From the cell containing the given text, extract its center point as [x, y] coordinate. 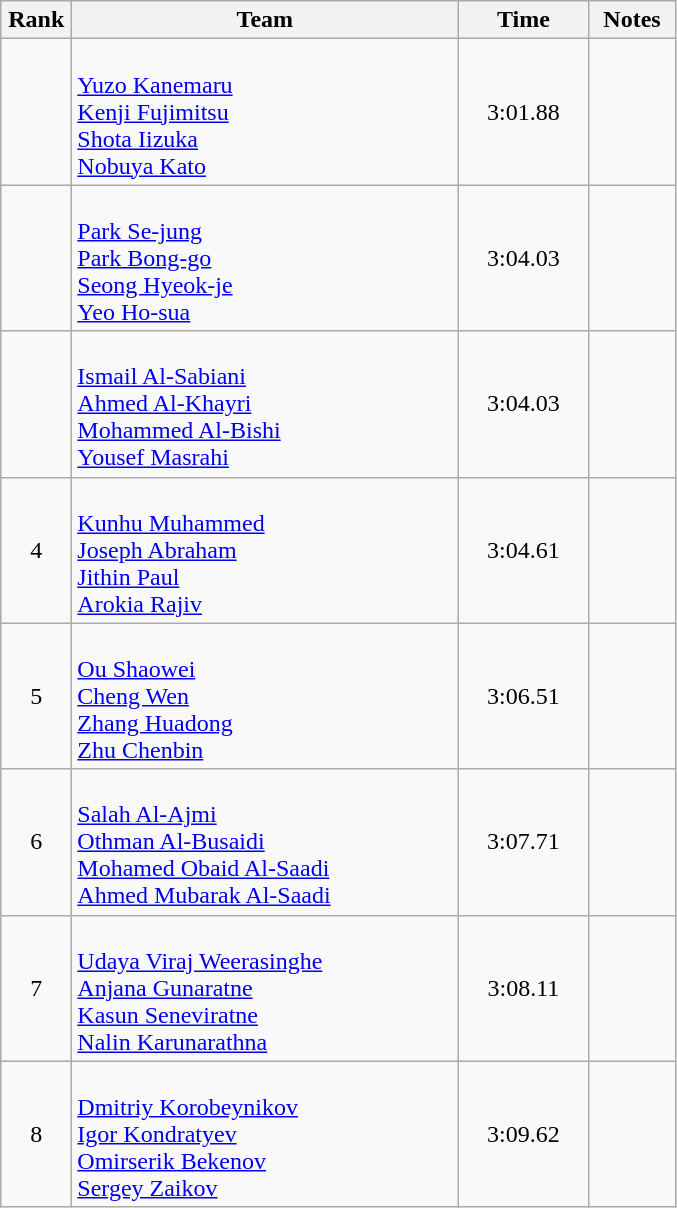
3:07.71 [524, 842]
3:09.62 [524, 1134]
5 [36, 696]
Park Se-jungPark Bong-goSeong Hyeok-jeYeo Ho-sua [265, 258]
4 [36, 550]
Ismail Al-SabianiAhmed Al-KhayriMohammed Al-BishiYousef Masrahi [265, 404]
Kunhu MuhammedJoseph AbrahamJithin PaulArokia Rajiv [265, 550]
3:06.51 [524, 696]
3:08.11 [524, 988]
Notes [632, 20]
Udaya Viraj WeerasingheAnjana GunaratneKasun SeneviratneNalin Karunarathna [265, 988]
Dmitriy KorobeynikovIgor KondratyevOmirserik BekenovSergey Zaikov [265, 1134]
Ou ShaoweiCheng WenZhang HuadongZhu Chenbin [265, 696]
Team [265, 20]
Rank [36, 20]
Time [524, 20]
3:04.61 [524, 550]
8 [36, 1134]
Yuzo KanemaruKenji FujimitsuShota IizukaNobuya Kato [265, 112]
Salah Al-AjmiOthman Al-BusaidiMohamed Obaid Al-SaadiAhmed Mubarak Al-Saadi [265, 842]
3:01.88 [524, 112]
7 [36, 988]
6 [36, 842]
